Output the (X, Y) coordinate of the center of the cell containing the given text.  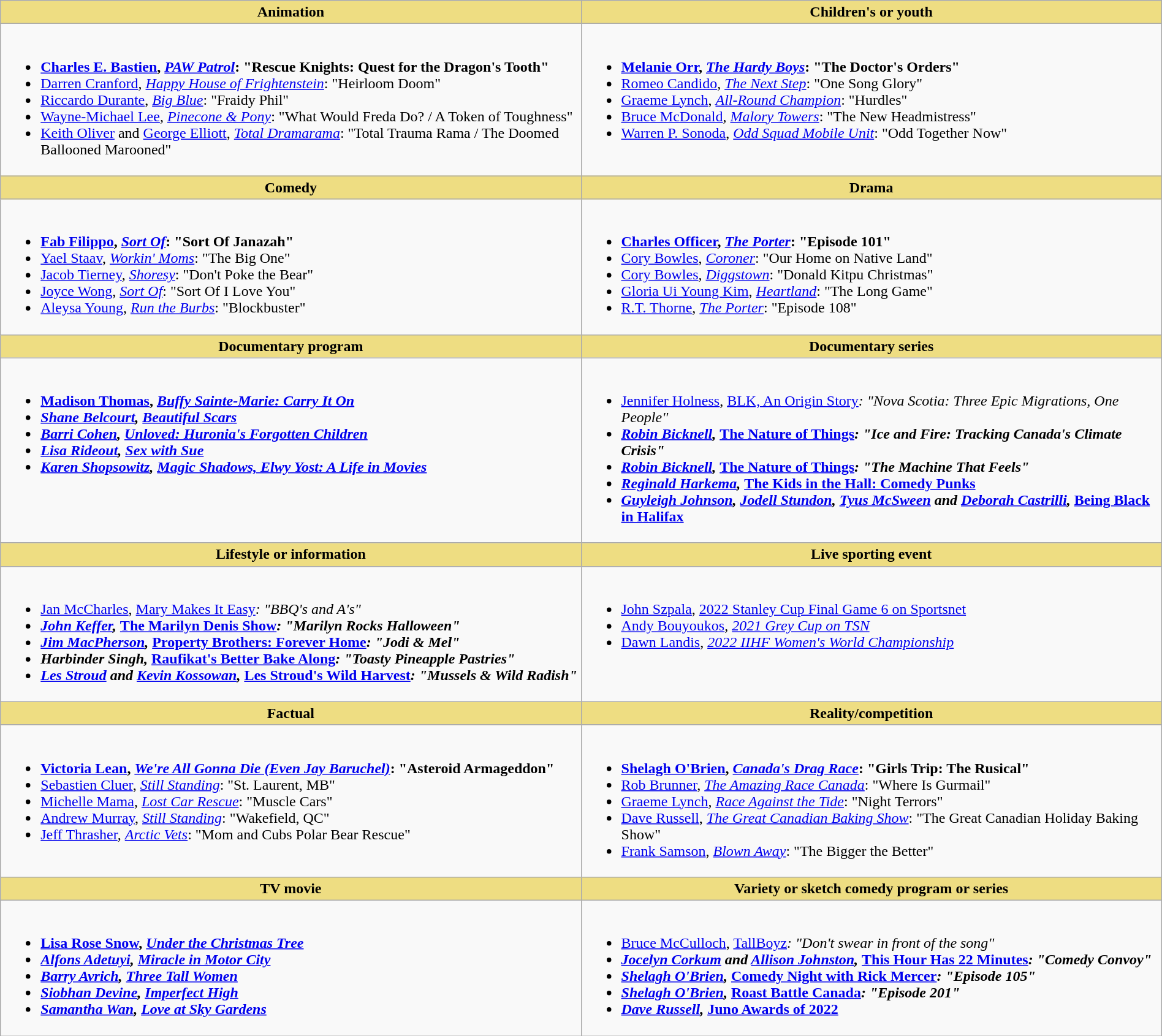
John Szpala, 2022 Stanley Cup Final Game 6 on SportsnetAndy Bouyoukos, 2021 Grey Cup on TSNDawn Landis, 2022 IIHF Women's World Championship (871, 633)
Children's or youth (871, 12)
Reality/competition (871, 713)
Documentary series (871, 346)
Animation (290, 12)
Drama (871, 187)
Live sporting event (871, 554)
Documentary program (290, 346)
Variety or sketch comedy program or series (871, 888)
Comedy (290, 187)
TV movie (290, 888)
Factual (290, 713)
Lifestyle or information (290, 554)
